Identify which cell holds the provided text, then report its [x, y] central coordinate. 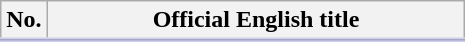
No. [24, 21]
Official English title [256, 21]
